Search for the cell housing the specified text and yield its [x, y] center coordinate. 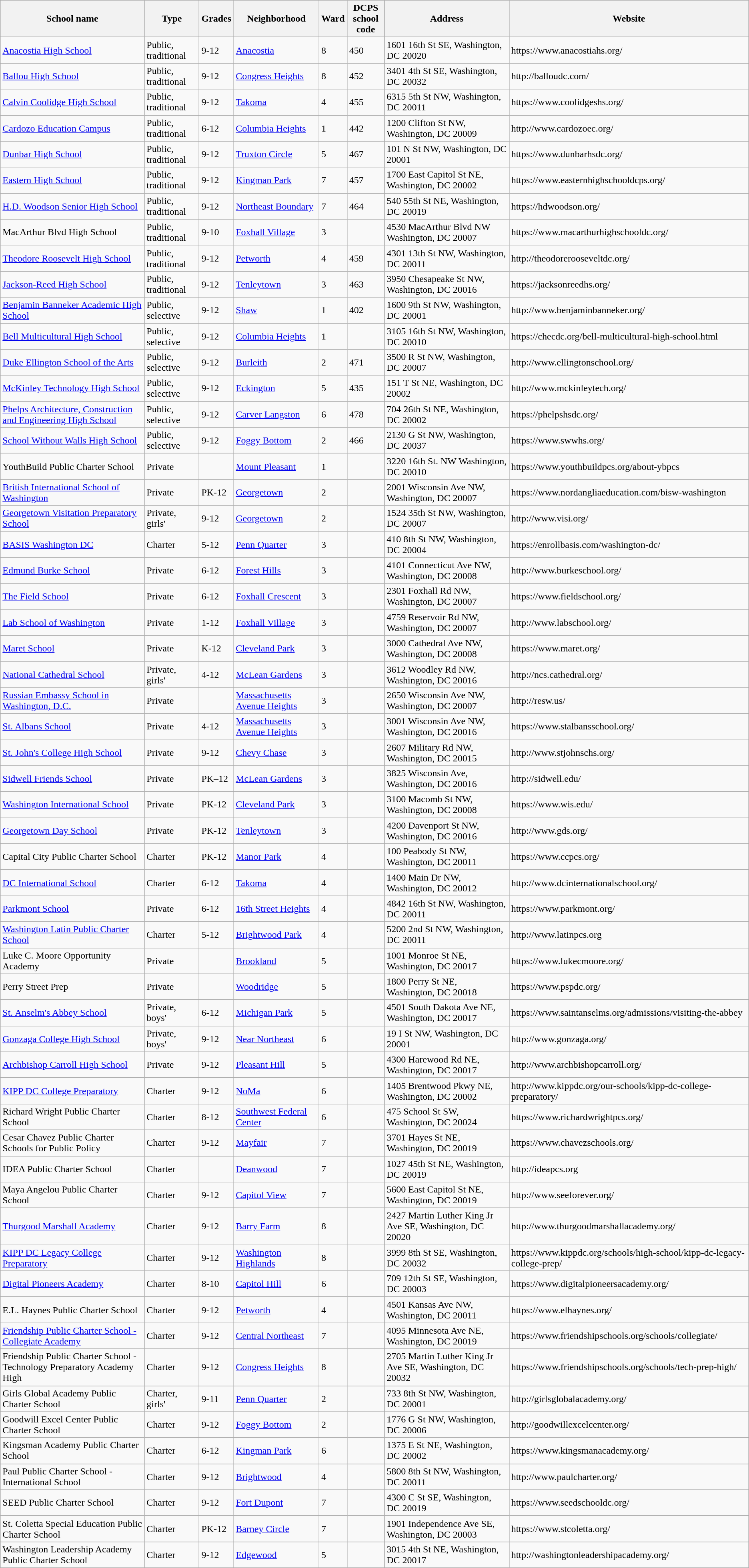
Bell Multicultural High School [72, 336]
Benjamin Banneker Academic High School [72, 310]
402 [366, 310]
455 [366, 102]
https://www.easternhighschooldcps.org/ [629, 180]
http://www.seeforever.org/ [629, 1195]
Maret School [72, 649]
16th Street Heights [276, 909]
YouthBuild Public Charter School [72, 466]
https://phelpshsdc.org/ [629, 414]
1776 G St NW, Washington, DC 20006 [447, 1424]
8-10 [216, 1284]
H.D. Woodson Senior High School [72, 206]
151 T St NE, Washington, DC 20002 [447, 389]
Phelps Architecture, Construction and Engineering High School [72, 414]
3401 4th St SE, Washington, DC 20032 [447, 76]
435 [366, 389]
http://www.paulcharter.org/ [629, 1476]
Manor Park [276, 857]
http://www.visi.org/ [629, 518]
4101 Connecticut Ave NW, Washington, DC 20008 [447, 570]
https://www.macarthurhighschooldc.org/ [629, 232]
2301 Foxhall Rd NW, Washington, DC 20007 [447, 597]
Parkmont School [72, 909]
Grades [216, 19]
https://www.seedschooldc.org/ [629, 1503]
Archbishop Carroll High School [72, 1065]
Eastern High School [72, 180]
Perry Street Prep [72, 987]
Friendship Public Charter School - Technology Preparatory Academy High [72, 1367]
Cesar Chavez Public Charter Schools for Public Policy [72, 1143]
Digital Pioneers Academy [72, 1284]
KIPP DC Legacy College Preparatory [72, 1258]
McKinley Technology High School [72, 389]
St. Anselm's Abbey School [72, 1013]
Sidwell Friends School [72, 779]
Address [447, 19]
1-12 [216, 622]
https://www.fieldschool.org/ [629, 597]
https://checdc.org/bell-multicultural-high-school.html [629, 336]
Capital City Public Charter School [72, 857]
http://www.stjohnschs.org/ [629, 753]
3950 Chesapeake St NW, Washington, DC 20016 [447, 284]
https://www.youthbuildpcs.org/about-ybpcs [629, 466]
Type [172, 19]
Jackson-Reed High School [72, 284]
https://enrollbasis.com/washington-dc/ [629, 545]
Cardozo Education Campus [72, 128]
1001 Monroe St NE, Washington, DC 20017 [447, 961]
DCPS school code [366, 19]
Website [629, 19]
https://www.parkmont.org/ [629, 909]
2650 Wisconsin Ave NW, Washington, DC 20007 [447, 701]
3500 R St NW, Washington, DC 20007 [447, 362]
Russian Embassy School in Washington, D.C. [72, 701]
Barry Farm [276, 1226]
https://www.kingsmanacademy.org/ [629, 1451]
3001 Wisconsin Ave NW, Washington, DC 20016 [447, 726]
Forest Hills [276, 570]
3701 Hayes St NE, Washington, DC 20019 [447, 1143]
https://www.stalbansschool.org/ [629, 726]
19 I St NW, Washington, DC 20001 [447, 1039]
3000 Cathedral Ave NW, Washington, DC 20008 [447, 649]
Georgetown Day School [72, 831]
http://theodorerooseveltdc.org/ [629, 258]
Chevy Chase [276, 753]
Kingsman Academy Public Charter School [72, 1451]
https://www.richardwrightpcs.org/ [629, 1117]
https://www.friendshipschools.org/schools/tech-prep-high/ [629, 1367]
450 [366, 50]
Lab School of Washington [72, 622]
http://www.benjaminbanneker.org/ [629, 310]
https://www.pspdc.org/ [629, 987]
1600 9th St NW, Washington, DC 20001 [447, 310]
https://www.elhaynes.org/ [629, 1310]
Richard Wright Public Charter School [72, 1117]
Michigan Park [276, 1013]
704 26th St NE, Washington, DC 20002 [447, 414]
Friendship Public Charter School - Collegiate Academy [72, 1336]
Fort Dupont [276, 1503]
http://www.latinpcs.org [629, 935]
4530 MacArthur Blvd NWWashington, DC 20007 [447, 232]
https://www.anacostiahs.org/ [629, 50]
Truxton Circle [276, 154]
https://www.digitalpioneersacademy.org/ [629, 1284]
http://goodwillexcelcenter.org/ [629, 1424]
Central Northeast [276, 1336]
Neighborhood [276, 19]
Brightwood Park [276, 935]
Maya Angelou Public Charter School [72, 1195]
British International School of Washington [72, 493]
Barney Circle [276, 1528]
http://www.ellingtonschool.org/ [629, 362]
4300 Harewood Rd NE, Washington, DC 20017 [447, 1065]
540 55th St NE, Washington, DC 20019 [447, 206]
Georgetown Visitation Preparatory School [72, 518]
4095 Minnesota Ave NE, Washington, DC 20019 [447, 1336]
464 [366, 206]
Theodore Roosevelt High School [72, 258]
IDEA Public Charter School [72, 1169]
https://www.friendshipschools.org/schools/collegiate/ [629, 1336]
http://ncs.cathedral.org/ [629, 674]
1524 35th St NW, Washington, DC 20007 [447, 518]
452 [366, 76]
3105 16th St NW, Washington, DC 20010 [447, 336]
Eckington [276, 389]
Anacostia [276, 50]
6315 5th St NW, Washington, DC 20011 [447, 102]
PK–12 [216, 779]
Gonzaga College High School [72, 1039]
School name [72, 19]
https://www.kippdc.org/schools/high-school/kipp-dc-legacy-college-prep/ [629, 1258]
Washington Highlands [276, 1258]
410 8th St NW, Washington, DC 20004 [447, 545]
Deanwood [276, 1169]
E.L. Haynes Public Charter School [72, 1310]
Charter, girls' [172, 1399]
Luke C. Moore Opportunity Academy [72, 961]
459 [366, 258]
3825 Wisconsin Ave, Washington, DC 20016 [447, 779]
478 [366, 414]
http://www.gonzaga.org/ [629, 1039]
3100 Macomb St NW, Washington, DC 20008 [447, 805]
http://girlsglobalacademy.org/ [629, 1399]
709 12th St SE, Washington, DC 20003 [447, 1284]
Goodwill Excel Center Public Charter School [72, 1424]
http://www.gds.org/ [629, 831]
Edgewood [276, 1555]
Ballou High School [72, 76]
http://washingtonleadershipacademy.org/ [629, 1555]
SEED Public Charter School [72, 1503]
467 [366, 154]
3015 4th St NE, Washington, DC 20017 [447, 1555]
https://www.maret.org/ [629, 649]
471 [366, 362]
St. Albans School [72, 726]
School Without Walls High School [72, 441]
Girls Global Academy Public Charter School [72, 1399]
4301 13th St NW, Washington, DC 20011 [447, 258]
https://www.lukecmoore.org/ [629, 961]
4759 Reservoir Rd NW, Washington, DC 20007 [447, 622]
Anacostia High School [72, 50]
3220 16th St. NW Washington, DC 20010 [447, 466]
http://www.labschool.org/ [629, 622]
http://www.archbishopcarroll.org/ [629, 1065]
MacArthur Blvd High School [72, 232]
9-10 [216, 232]
http://www.thurgoodmarshallacademy.org/ [629, 1226]
http://resw.us/ [629, 701]
Mount Pleasant [276, 466]
Capitol Hill [276, 1284]
475 School St SW, Washington, DC 20024 [447, 1117]
https://www.coolidgeshs.org/ [629, 102]
4300 C St SE, Washington, DC 20019 [447, 1503]
Capitol View [276, 1195]
Brightwood [276, 1476]
Northeast Boundary [276, 206]
https://jacksonreedhs.org/ [629, 284]
http://www.burkeschool.org/ [629, 570]
2705 Martin Luther King Jr Ave SE, Washington, DC 20032 [447, 1367]
Duke Ellington School of the Arts [72, 362]
http://www.cardozoec.org/ [629, 128]
https://www.swwhs.org/ [629, 441]
DC International School [72, 883]
1405 Brentwood Pkwy NE, Washington, DC 20002 [447, 1091]
Southwest Federal Center [276, 1117]
http://www.dcinternationalschool.org/ [629, 883]
http://www.kippdc.org/our-schools/kipp-dc-college-preparatory/ [629, 1091]
2607 Military Rd NW, Washington, DC 20015 [447, 753]
http://balloudc.com/ [629, 76]
Thurgood Marshall Academy [72, 1226]
Burleith [276, 362]
457 [366, 180]
Washington International School [72, 805]
Washington Leadership Academy Public Charter School [72, 1555]
https://hdwoodson.org/ [629, 206]
National Cathedral School [72, 674]
http://sidwell.edu/ [629, 779]
Calvin Coolidge High School [72, 102]
101 N St NW, Washington, DC 20001 [447, 154]
https://www.nordangliaeducation.com/bisw-washington [629, 493]
St. Coletta Special Education Public Charter School [72, 1528]
https://www.dunbarhsdc.org/ [629, 154]
Dunbar High School [72, 154]
St. John's College High School [72, 753]
Edmund Burke School [72, 570]
NoMa [276, 1091]
4501 South Dakota Ave NE, Washington, DC 20017 [447, 1013]
KIPP DC College Preparatory [72, 1091]
466 [366, 441]
1400 Main Dr NW, Washington, DC 20012 [447, 883]
100 Peabody St NW, Washington, DC 20011 [447, 857]
1700 East Capitol St NE, Washington, DC 20002 [447, 180]
BASIS Washington DC [72, 545]
9-11 [216, 1399]
3612 Woodley Rd NW, Washington, DC 20016 [447, 674]
https://www.stcoletta.org/ [629, 1528]
https://www.ccpcs.org/ [629, 857]
1901 Independence Ave SE, Washington, DC 20003 [447, 1528]
https://www.chavezschools.org/ [629, 1143]
https://www.saintanselms.org/admissions/visiting-the-abbey [629, 1013]
Pleasant Hill [276, 1065]
463 [366, 284]
1027 45th St NE, Washington, DC 20019 [447, 1169]
http://ideapcs.org [629, 1169]
Near Northeast [276, 1039]
Woodridge [276, 987]
4501 Kansas Ave NW, Washington, DC 20011 [447, 1310]
442 [366, 128]
5200 2nd St NW, Washington, DC 20011 [447, 935]
The Field School [72, 597]
4842 16th St NW, Washington, DC 20011 [447, 909]
http://www.mckinleytech.org/ [629, 389]
2001 Wisconsin Ave NW, Washington, DC 20007 [447, 493]
Washington Latin Public Charter School [72, 935]
https://www.wis.edu/ [629, 805]
733 8th St NW, Washington, DC 20001 [447, 1399]
Ward [333, 19]
2130 G St NW, Washington, DC 20037 [447, 441]
1200 Clifton St NW, Washington, DC 20009 [447, 128]
Paul Public Charter School - International School [72, 1476]
Mayfair [276, 1143]
3999 8th St SE, Washington, DC 20032 [447, 1258]
8-12 [216, 1117]
Carver Langston [276, 414]
1800 Perry St NE, Washington, DC 20018 [447, 987]
Brookland [276, 961]
K-12 [216, 649]
1375 E St NE, Washington, DC 20002 [447, 1451]
4200 Davenport St NW, Washington, DC 20016 [447, 831]
Foxhall Crescent [276, 597]
Shaw [276, 310]
5800 8th St NW, Washington, DC 20011 [447, 1476]
2427 Martin Luther King Jr Ave SE, Washington, DC 20020 [447, 1226]
1601 16th St SE, Washington, DC 20020 [447, 50]
5600 East Capitol St NE, Washington, DC 20019 [447, 1195]
